From the cell containing the given text, extract its center point as (X, Y) coordinate. 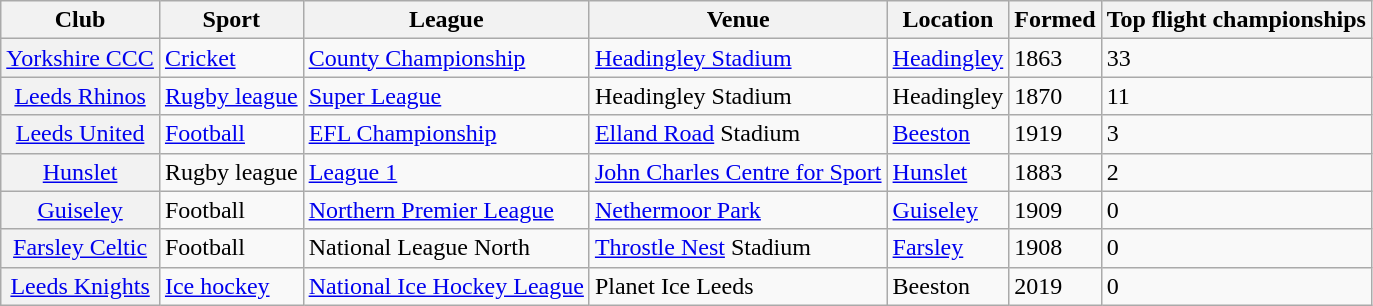
1919 (1055, 134)
Leeds Knights (80, 286)
1883 (1055, 172)
Club (80, 20)
Throstle Nest Stadium (738, 248)
Sport (231, 20)
Nethermoor Park (738, 210)
Elland Road Stadium (738, 134)
1909 (1055, 210)
Leeds United (80, 134)
33 (1236, 58)
Top flight championships (1236, 20)
Location (948, 20)
Yorkshire CCC (80, 58)
3 (1236, 134)
League (446, 20)
Super League (446, 96)
Farsley Celtic (80, 248)
EFL Championship (446, 134)
2 (1236, 172)
John Charles Centre for Sport (738, 172)
1870 (1055, 96)
1908 (1055, 248)
Planet Ice Leeds (738, 286)
Farsley (948, 248)
National Ice Hockey League (446, 286)
Leeds Rhinos (80, 96)
Formed (1055, 20)
Cricket (231, 58)
National League North (446, 248)
League 1 (446, 172)
Venue (738, 20)
Ice hockey (231, 286)
Northern Premier League (446, 210)
County Championship (446, 58)
11 (1236, 96)
1863 (1055, 58)
2019 (1055, 286)
